For the text-containing cell, return its midpoint in [X, Y] coordinate format. 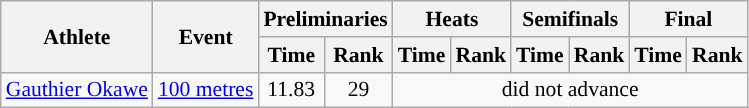
did not advance [570, 90]
Athlete [77, 36]
Gauthier Okawe [77, 90]
11.83 [291, 90]
Heats [452, 19]
100 metres [206, 90]
Semifinals [570, 19]
Event [206, 36]
Final [688, 19]
Preliminaries [325, 19]
29 [358, 90]
